Scan for the cell matching the given text and deliver its (X, Y) coordinate at center. 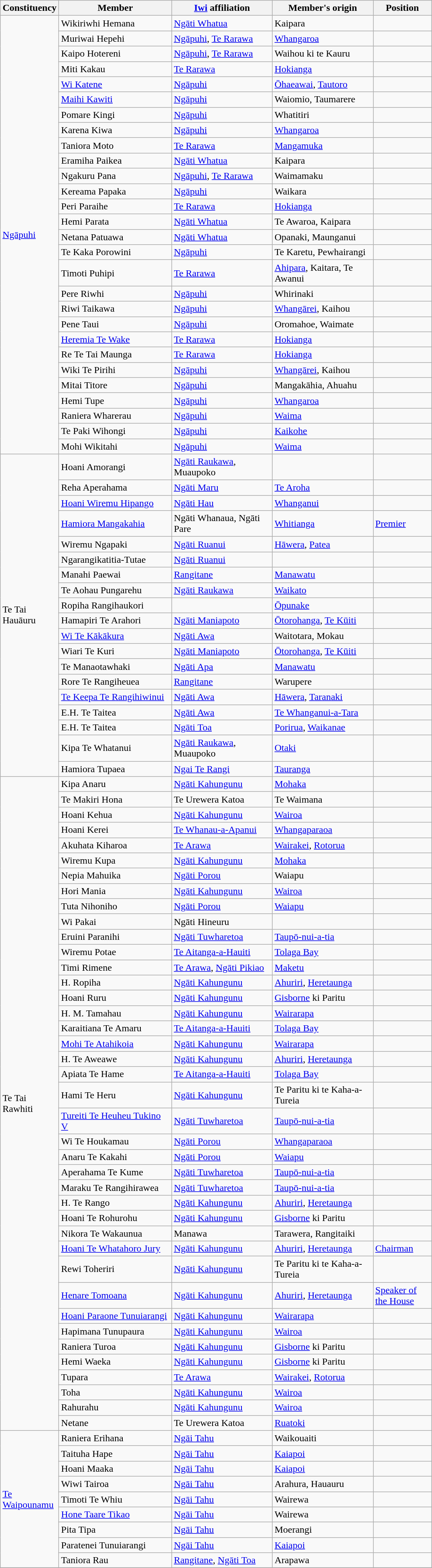
Wiremu Kupa (116, 860)
Hemi Parata (116, 222)
Re Te Tai Maunga (116, 355)
Waihou ki te Kauru (322, 54)
Ōhaeawai, Tautoro (322, 84)
Hone Taare Tikao (116, 1515)
Hamiora Tupaea (116, 769)
Raniera Turoa (116, 1347)
Te Paki Wihongi (116, 431)
Timoti Te Whiu (116, 1499)
Te Kaka Porowini (116, 252)
H. Ropiha (116, 983)
Ngāti Toa (222, 728)
Manawa (222, 1233)
Kaikohe (322, 431)
Ngāti Hau (222, 503)
Wiremu Ngapaki (116, 544)
Whitianga (322, 524)
Taniora Rau (116, 1560)
Ropiha Rangihaukori (116, 605)
Te Aohau Pungarehu (116, 590)
Pene Taui (116, 324)
Waitotara, Mokau (322, 636)
Paratenei Tunuiarangi (116, 1545)
Waikouaiti (322, 1438)
Arapawa (322, 1560)
Kaipo Hotereni (116, 54)
Ngakuru Pana (116, 176)
Tupara (116, 1377)
Kereama Papaka (116, 191)
H. M. Tamahau (116, 1013)
Hoani Te Whatahoro Jury (116, 1249)
Maihi Kawiti (116, 99)
Wi Te Kākākura (116, 636)
Hoani Ruru (116, 998)
Hapimana Tunupaura (116, 1331)
Reha Aperahama (116, 488)
Pita Tipa (116, 1530)
Waikara (322, 191)
Mangamuka (322, 145)
Te Makiri Hona (116, 799)
Ngai Te Rangi (222, 769)
Karaitiana Te Amaru (116, 1028)
Netane (116, 1423)
Miti Kakau (116, 69)
Moerangi (322, 1530)
Tauranga (322, 769)
Te Waimana (322, 799)
H. Te Aweawe (116, 1059)
Te Arawa, Ngāti Pikiao (222, 967)
Manahi Paewai (116, 575)
Taituha Hape (116, 1453)
Mohi Te Atahikoia (116, 1044)
Riwi Taikawa (116, 309)
Timoti Puhipi (116, 273)
Member's origin (322, 8)
Hoani Amorangi (116, 467)
Netana Patuawa (116, 237)
Taniora Moto (116, 145)
Hoani Te Rohurohu (116, 1218)
Rangitane, Ngāti Toa (222, 1560)
Anaru Te Kakahi (116, 1157)
Henare Tomoana (116, 1296)
Kipa Anaru (116, 784)
Wiwi Tairoa (116, 1484)
Te Keepa Te Rangihiwinui (116, 697)
Wiari Te Kuri (116, 651)
Te Whanau-a-Apanui (222, 830)
Arahura, Hauauru (322, 1484)
Hamapiri Te Arahori (116, 621)
Muriwai Hepehi (116, 39)
Ōpunake (322, 605)
Te Tai Rawhiti (30, 1103)
Maketu (322, 967)
Ngarangikatitia-Tutae (116, 560)
Hori Mania (116, 891)
Toha (116, 1392)
Hemi Waeka (116, 1362)
Wiki Te Pirihi (116, 370)
Kipa Te Whatanui (116, 749)
Speaker of the House (402, 1296)
Te Whanganui-a-Tara (322, 712)
Mohi Wikitahi (116, 446)
Tureiti Te Heuheu Tukino V (116, 1121)
Nepia Mahuika (116, 876)
Tarawera, Rangitaiki (322, 1233)
Ruatoki (322, 1423)
Iwi affiliation (222, 8)
Hoani Kehua (116, 815)
Timi Rimene (116, 967)
Waimamaku (322, 176)
Te Waipounamu (30, 1499)
Rore Te Rangiheuea (116, 682)
Whirinaki (322, 294)
Ngāti Raukawa (222, 590)
Hāwera, Taranaki (322, 697)
Akuhata Kiharoa (116, 845)
Mitai Titore (116, 385)
Ngāti Maru (222, 488)
Premier (402, 524)
Hoani Wiremu Hipango (116, 503)
Nikora Te Wakaunua (116, 1233)
Waikato (322, 590)
Wi Pakai (116, 921)
Peri Paraihe (116, 207)
Te Awaroa, Kaipara (322, 222)
Constituency (30, 8)
Rewi Toheriri (116, 1269)
Eruini Paranihi (116, 937)
Te Aroha (322, 488)
Maraku Te Rangihirawea (116, 1187)
Opanaki, Maunganui (322, 237)
Raniera Erihana (116, 1438)
Rahurahu (116, 1408)
Heremia Te Wake (116, 339)
Hemi Tupe (116, 400)
Ahipara, Kaitara, Te Awanui (322, 273)
Wikiriwhi Hemana (116, 23)
Te Manaotawhaki (116, 666)
Chairman (402, 1249)
Te Tai Hauāuru (30, 615)
Pomare Kingi (116, 115)
H. Te Rango (116, 1203)
Porirua, Waikanae (322, 728)
Otaki (322, 749)
Hoani Paraone Tunuiarangi (116, 1316)
Wi Katene (116, 84)
Hoani Maaka (116, 1469)
Raniera Wharerau (116, 416)
Hoani Kerei (116, 830)
Ngāti Whanaua, Ngāti Pare (222, 524)
Hami Te Heru (116, 1095)
Ngāti Apa (222, 666)
Hamiora Mangakahia (116, 524)
Warupere (322, 682)
Karena Kiwa (116, 130)
Eramiha Paikea (116, 160)
Te Karetu, Pewhairangi (322, 252)
Tuta Nihoniho (116, 906)
Waiomio, Taumarere (322, 99)
Member (116, 8)
Aperahama Te Kume (116, 1172)
Oromahoe, Waimate (322, 324)
Pere Riwhi (116, 294)
Mangakāhia, Ahuahu (322, 385)
Hāwera, Patea (322, 544)
Whanganui (322, 503)
Wiremu Potae (116, 952)
Whatitiri (322, 115)
Wi Te Houkamau (116, 1142)
Position (402, 8)
Ngāti Hineuru (222, 921)
Apiata Te Hame (116, 1074)
